For the text-containing cell, return its midpoint in [x, y] coordinate format. 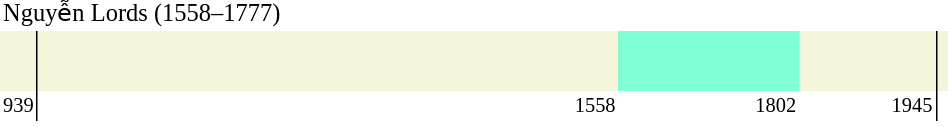
1802 [710, 106]
939 [19, 106]
1558 [328, 106]
1945 [867, 106]
